Return [X, Y] of the center of cell containing provided text 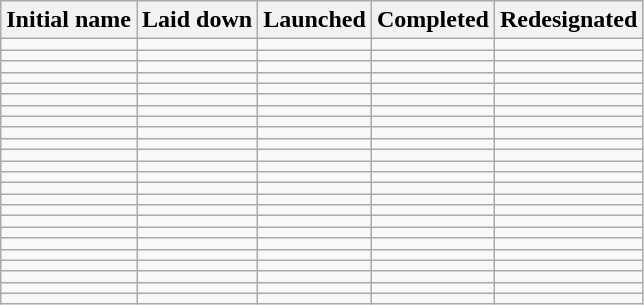
Laid down [196, 20]
Launched [315, 20]
Initial name [69, 20]
Completed [432, 20]
Redesignated [568, 20]
